Find where the given text appears and provide that cell's center as [X, Y] coordinate. 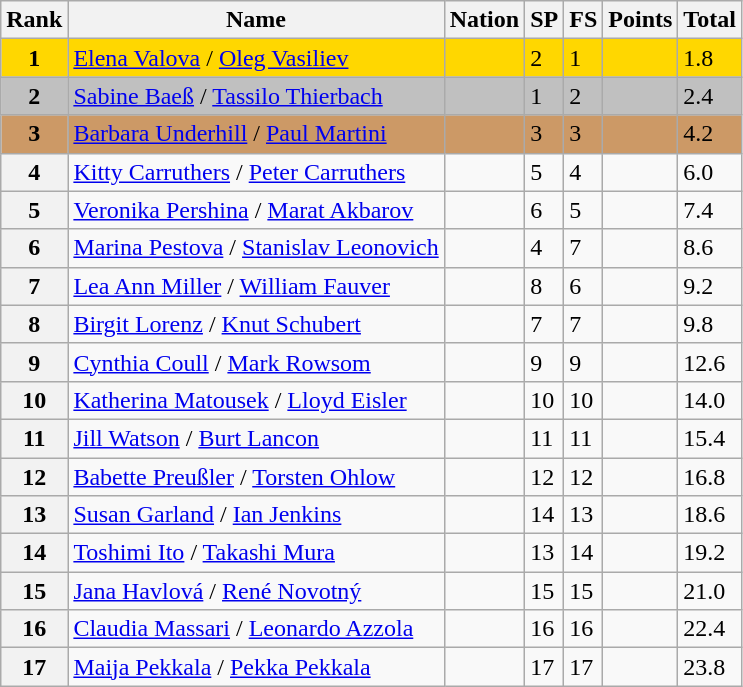
Katherina Matousek / Lloyd Eisler [256, 400]
SP [544, 20]
16.8 [710, 477]
19.2 [710, 553]
Marina Pestova / Stanislav Leonovich [256, 248]
Rank [34, 20]
Jill Watson / Burt Lancon [256, 438]
4.2 [710, 134]
9.2 [710, 286]
8.6 [710, 248]
2.4 [710, 96]
Lea Ann Miller / William Fauver [256, 286]
22.4 [710, 629]
Sabine Baeß / Tassilo Thierbach [256, 96]
Barbara Underhill / Paul Martini [256, 134]
FS [584, 20]
23.8 [710, 667]
Cynthia Coull / Mark Rowsom [256, 362]
7.4 [710, 210]
Points [640, 20]
Name [256, 20]
Nation [484, 20]
Kitty Carruthers / Peter Carruthers [256, 172]
Toshimi Ito / Takashi Mura [256, 553]
9.8 [710, 324]
21.0 [710, 591]
Maija Pekkala / Pekka Pekkala [256, 667]
6.0 [710, 172]
18.6 [710, 515]
Total [710, 20]
Babette Preußler / Torsten Ohlow [256, 477]
Birgit Lorenz / Knut Schubert [256, 324]
15.4 [710, 438]
14.0 [710, 400]
Jana Havlová / René Novotný [256, 591]
Claudia Massari / Leonardo Azzola [256, 629]
Veronika Pershina / Marat Akbarov [256, 210]
Susan Garland / Ian Jenkins [256, 515]
Elena Valova / Oleg Vasiliev [256, 58]
1.8 [710, 58]
12.6 [710, 362]
